Output the [X, Y] coordinate of the center of the cell containing the given text.  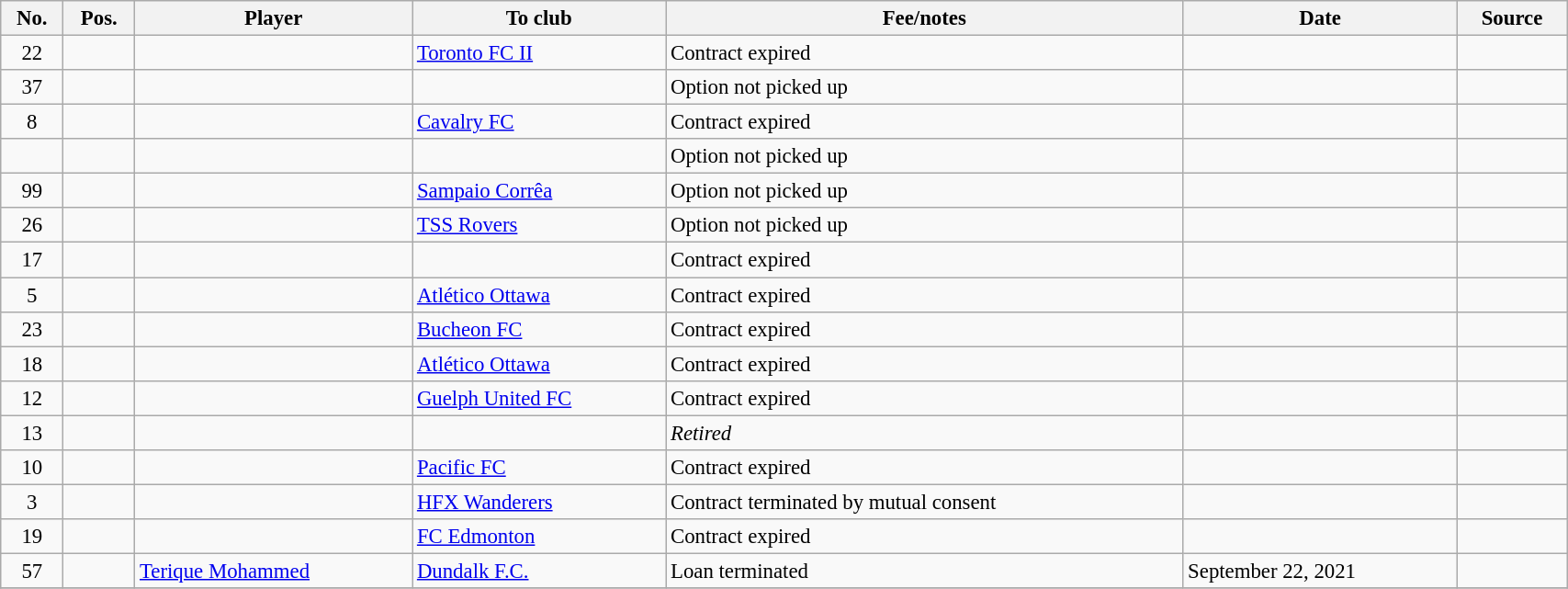
No. [32, 18]
18 [32, 364]
Cavalry FC [539, 122]
Date [1321, 18]
37 [32, 87]
Dundalk F.C. [539, 571]
HFX Wanderers [539, 502]
Contract terminated by mutual consent [924, 502]
26 [32, 225]
Fee/notes [924, 18]
Toronto FC II [539, 53]
Guelph United FC [539, 398]
Loan terminated [924, 571]
23 [32, 329]
Player [274, 18]
99 [32, 191]
5 [32, 295]
Retired [924, 433]
17 [32, 260]
19 [32, 537]
Terique Mohammed [274, 571]
8 [32, 122]
12 [32, 398]
57 [32, 571]
Source [1512, 18]
TSS Rovers [539, 225]
3 [32, 502]
22 [32, 53]
10 [32, 468]
Pos. [99, 18]
13 [32, 433]
To club [539, 18]
FC Edmonton [539, 537]
Pacific FC [539, 468]
September 22, 2021 [1321, 571]
Sampaio Corrêa [539, 191]
Bucheon FC [539, 329]
